Extract the (X, Y) coordinate from the center of the cell holding the provided text.  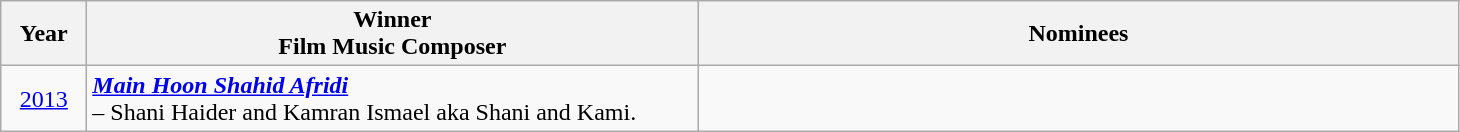
Nominees (1078, 34)
Year (44, 34)
Main Hoon Shahid Afridi– Shani Haider and Kamran Ismael aka Shani and Kami. (392, 98)
Winner Film Music Composer (392, 34)
2013 (44, 98)
